Identify which cell holds the provided text, then report its [X, Y] central coordinate. 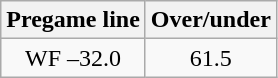
61.5 [210, 58]
Pregame line [74, 20]
WF –32.0 [74, 58]
Over/under [210, 20]
